Locate the cell with the specified text and output its (X, Y) center coordinate. 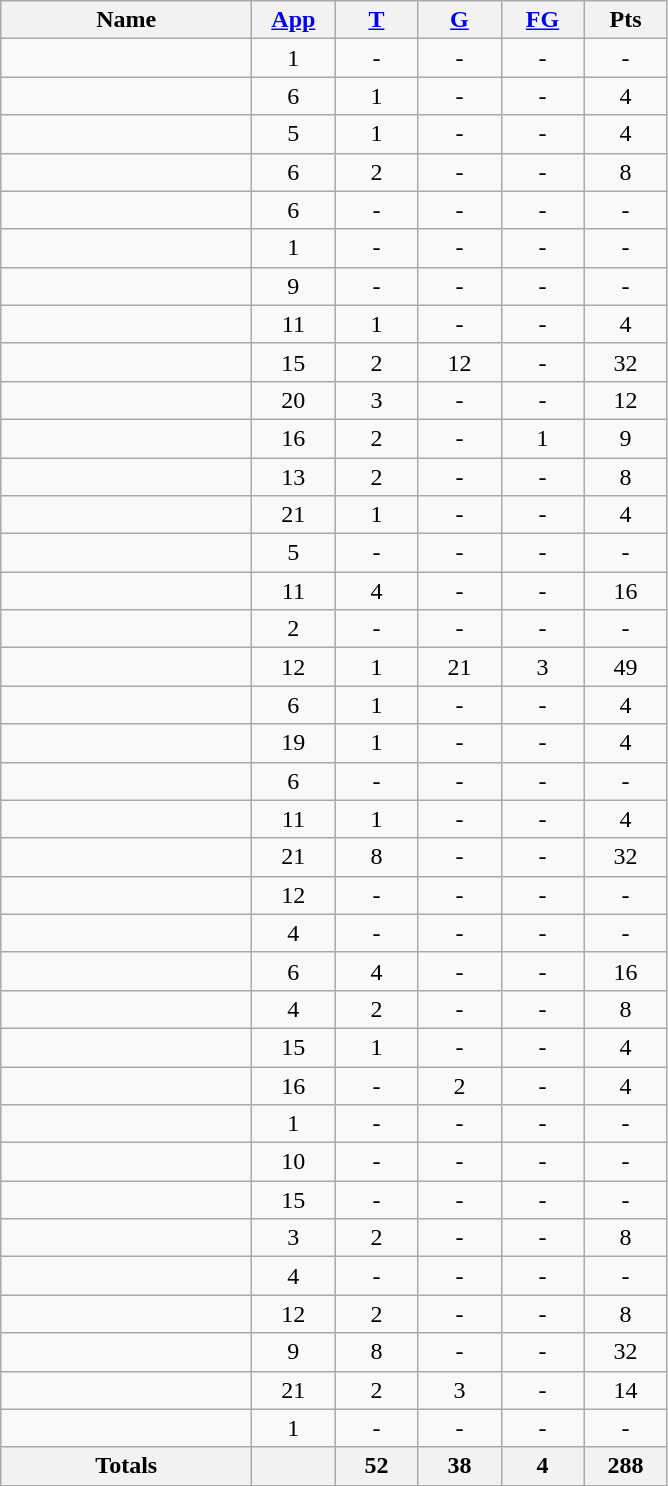
38 (460, 1466)
19 (294, 743)
14 (626, 1390)
Name (126, 20)
Totals (126, 1466)
T (376, 20)
FG (542, 20)
52 (376, 1466)
G (460, 20)
Pts (626, 20)
10 (294, 1162)
49 (626, 667)
20 (294, 400)
App (294, 20)
288 (626, 1466)
13 (294, 477)
